Detect which cell encompasses the target text, then output its (X, Y) center coordinate. 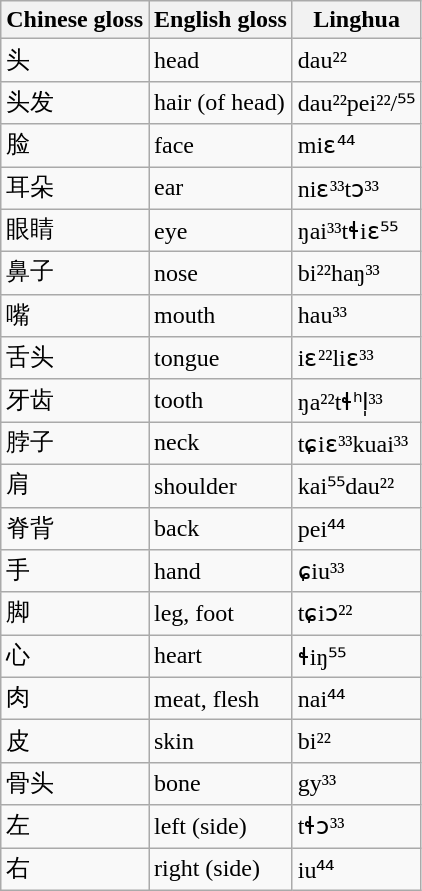
mouth (220, 316)
neck (220, 444)
gy³³ (356, 784)
牙齿 (75, 400)
iu⁴⁴ (356, 870)
meat, flesh (220, 698)
eye (220, 230)
bone (220, 784)
脸 (75, 146)
bi²²haŋ³³ (356, 274)
右 (75, 870)
miɛ⁴⁴ (356, 146)
脖子 (75, 444)
眼睛 (75, 230)
face (220, 146)
head (220, 60)
right (side) (220, 870)
鼻子 (75, 274)
back (220, 528)
tɬɔ³³ (356, 826)
Linghua (356, 20)
ŋai³³tɬiɛ⁵⁵ (356, 230)
nai⁴⁴ (356, 698)
头 (75, 60)
hair (of head) (220, 102)
嘴 (75, 316)
hau³³ (356, 316)
舌头 (75, 358)
Chinese gloss (75, 20)
heart (220, 656)
tongue (220, 358)
肩 (75, 486)
kai⁵⁵dau²² (356, 486)
nose (220, 274)
English gloss (220, 20)
ɬiŋ⁵⁵ (356, 656)
iɛ²²liɛ³³ (356, 358)
skin (220, 742)
ŋa²²tɬʰl̩³³ (356, 400)
bi²² (356, 742)
tooth (220, 400)
皮 (75, 742)
头发 (75, 102)
dau²² (356, 60)
耳朵 (75, 188)
hand (220, 572)
ear (220, 188)
dau²²pei²²/⁵⁵ (356, 102)
脚 (75, 614)
left (side) (220, 826)
leg, foot (220, 614)
肉 (75, 698)
骨头 (75, 784)
脊背 (75, 528)
ɕiu³³ (356, 572)
左 (75, 826)
tɕiɛ³³kuai³³ (356, 444)
niɛ³³tɔ³³ (356, 188)
手 (75, 572)
shoulder (220, 486)
tɕiɔ²² (356, 614)
心 (75, 656)
pei⁴⁴ (356, 528)
